From the cell containing the given text, extract its center point as [X, Y] coordinate. 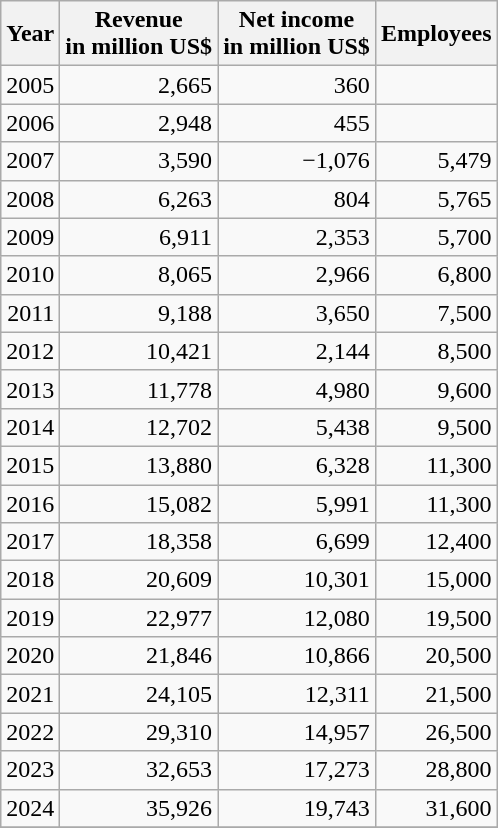
31,600 [436, 808]
10,301 [297, 580]
15,082 [139, 503]
12,702 [139, 427]
19,500 [436, 618]
360 [297, 85]
7,500 [436, 313]
8,500 [436, 351]
10,866 [297, 656]
4,980 [297, 389]
18,358 [139, 542]
Revenuein million US$ [139, 34]
2012 [30, 351]
12,311 [297, 694]
804 [297, 199]
3,590 [139, 161]
2005 [30, 85]
2024 [30, 808]
2017 [30, 542]
2019 [30, 618]
32,653 [139, 770]
3,650 [297, 313]
26,500 [436, 732]
2006 [30, 123]
6,328 [297, 465]
12,080 [297, 618]
15,000 [436, 580]
2,948 [139, 123]
Net incomein million US$ [297, 34]
17,273 [297, 770]
11,778 [139, 389]
29,310 [139, 732]
5,765 [436, 199]
2016 [30, 503]
2011 [30, 313]
2,353 [297, 237]
5,438 [297, 427]
2010 [30, 275]
21,500 [436, 694]
2013 [30, 389]
−1,076 [297, 161]
2022 [30, 732]
6,699 [297, 542]
9,500 [436, 427]
2014 [30, 427]
2,966 [297, 275]
2021 [30, 694]
2015 [30, 465]
14,957 [297, 732]
Employees [436, 34]
2,144 [297, 351]
19,743 [297, 808]
9,188 [139, 313]
5,700 [436, 237]
6,800 [436, 275]
2008 [30, 199]
28,800 [436, 770]
20,500 [436, 656]
24,105 [139, 694]
2020 [30, 656]
8,065 [139, 275]
5,991 [297, 503]
35,926 [139, 808]
20,609 [139, 580]
21,846 [139, 656]
2023 [30, 770]
6,263 [139, 199]
10,421 [139, 351]
13,880 [139, 465]
455 [297, 123]
2018 [30, 580]
12,400 [436, 542]
2,665 [139, 85]
2007 [30, 161]
5,479 [436, 161]
6,911 [139, 237]
Year [30, 34]
2009 [30, 237]
9,600 [436, 389]
22,977 [139, 618]
